Pinpoint the cell where the given text exists, returning its (x, y) midpoint coordinate. 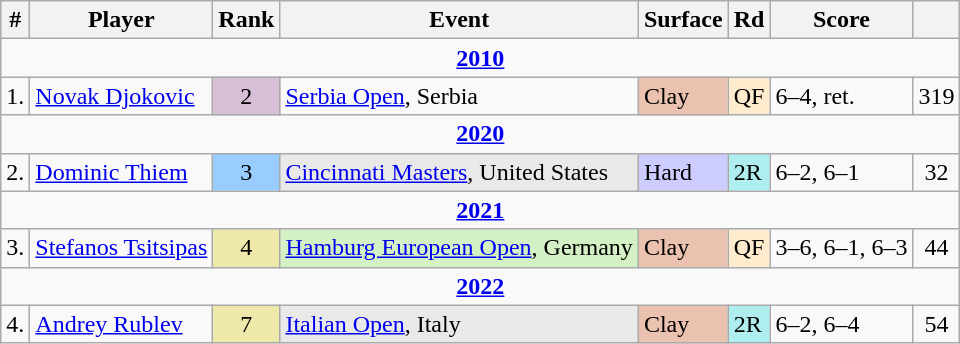
2022 (480, 286)
2 (246, 96)
1. (16, 96)
Event (460, 20)
Dominic Thiem (122, 172)
3–6, 6–1, 6–3 (842, 248)
3 (246, 172)
Score (842, 20)
44 (936, 248)
7 (246, 324)
32 (936, 172)
54 (936, 324)
# (16, 20)
Rank (246, 20)
Serbia Open, Serbia (460, 96)
Stefanos Tsitsipas (122, 248)
2. (16, 172)
2021 (480, 210)
Italian Open, Italy (460, 324)
6–4, ret. (842, 96)
4. (16, 324)
Andrey Rublev (122, 324)
319 (936, 96)
Hamburg European Open, Germany (460, 248)
3. (16, 248)
Novak Djokovic (122, 96)
Hard (683, 172)
2010 (480, 58)
2020 (480, 134)
6–2, 6–4 (842, 324)
6–2, 6–1 (842, 172)
Cincinnati Masters, United States (460, 172)
4 (246, 248)
Rd (749, 20)
Player (122, 20)
Surface (683, 20)
